Pinpoint the cell where the given text exists, returning its (x, y) midpoint coordinate. 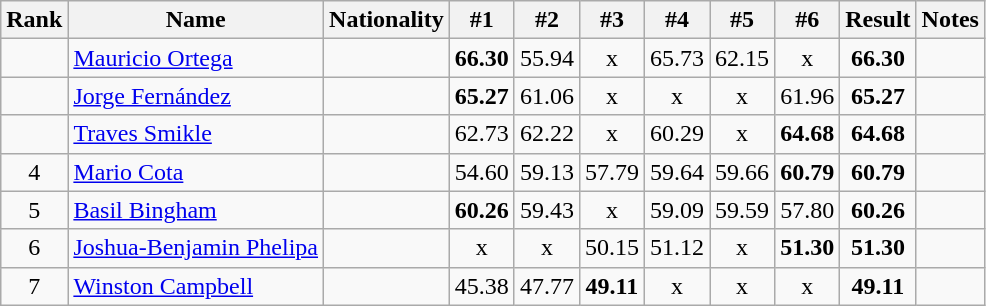
62.22 (546, 134)
Jorge Fernández (196, 96)
59.66 (742, 172)
61.06 (546, 96)
Name (196, 20)
60.29 (676, 134)
62.15 (742, 58)
#6 (808, 20)
Mario Cota (196, 172)
59.64 (676, 172)
62.73 (482, 134)
50.15 (612, 248)
51.12 (676, 248)
5 (34, 210)
47.77 (546, 286)
7 (34, 286)
59.09 (676, 210)
#5 (742, 20)
59.59 (742, 210)
#2 (546, 20)
#4 (676, 20)
57.79 (612, 172)
Result (878, 20)
#1 (482, 20)
Joshua-Benjamin Phelipa (196, 248)
45.38 (482, 286)
59.13 (546, 172)
Rank (34, 20)
Nationality (387, 20)
57.80 (808, 210)
61.96 (808, 96)
54.60 (482, 172)
Winston Campbell (196, 286)
55.94 (546, 58)
4 (34, 172)
59.43 (546, 210)
Traves Smikle (196, 134)
65.73 (676, 58)
Basil Bingham (196, 210)
#3 (612, 20)
6 (34, 248)
Mauricio Ortega (196, 58)
Notes (950, 20)
